Search for the cell housing the specified text and yield its [X, Y] center coordinate. 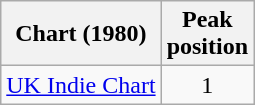
Peakposition [207, 34]
Chart (1980) [81, 34]
1 [207, 85]
UK Indie Chart [81, 85]
